From the cell containing the given text, extract its center point as (x, y) coordinate. 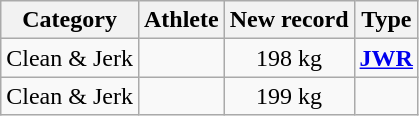
New record (289, 20)
Type (386, 20)
Category (70, 20)
JWR (386, 58)
198 kg (289, 58)
199 kg (289, 96)
Athlete (181, 20)
